Identify which cell holds the provided text, then report its [x, y] central coordinate. 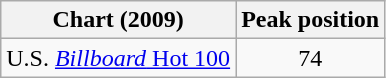
Peak position [310, 20]
Chart (2009) [118, 20]
74 [310, 58]
U.S. Billboard Hot 100 [118, 58]
